Scan for the cell matching the given text and deliver its [x, y] coordinate at center. 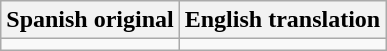
English translation [282, 20]
Spanish original [90, 20]
